Pinpoint the cell where the given text exists, returning its [x, y] midpoint coordinate. 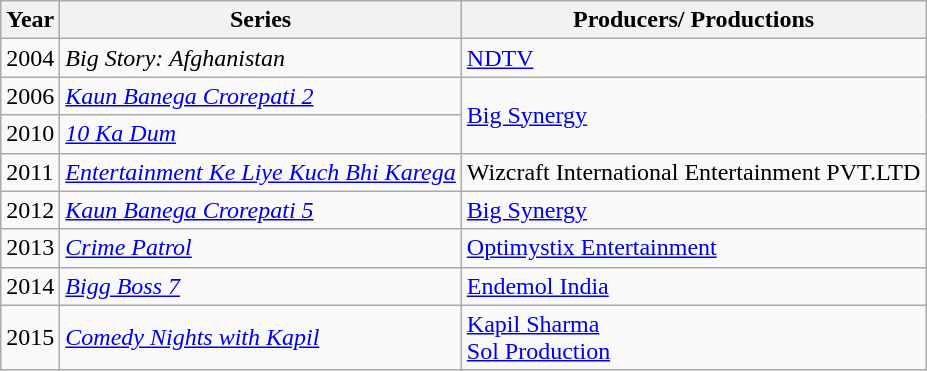
Kapil Sharma Sol Production [694, 338]
2015 [30, 338]
Kaun Banega Crorepati 5 [260, 210]
NDTV [694, 58]
Wizcraft International Entertainment PVT.LTD [694, 172]
Year [30, 20]
Kaun Banega Crorepati 2 [260, 96]
Comedy Nights with Kapil [260, 338]
2010 [30, 134]
2013 [30, 248]
Series [260, 20]
Entertainment Ke Liye Kuch Bhi Karega [260, 172]
Producers/ Productions [694, 20]
2011 [30, 172]
10 Ka Dum [260, 134]
Big Story: Afghanistan [260, 58]
Endemol India [694, 286]
Crime Patrol [260, 248]
Bigg Boss 7 [260, 286]
Optimystix Entertainment [694, 248]
2006 [30, 96]
2004 [30, 58]
2012 [30, 210]
2014 [30, 286]
